Return (x, y) of the center of cell containing provided text 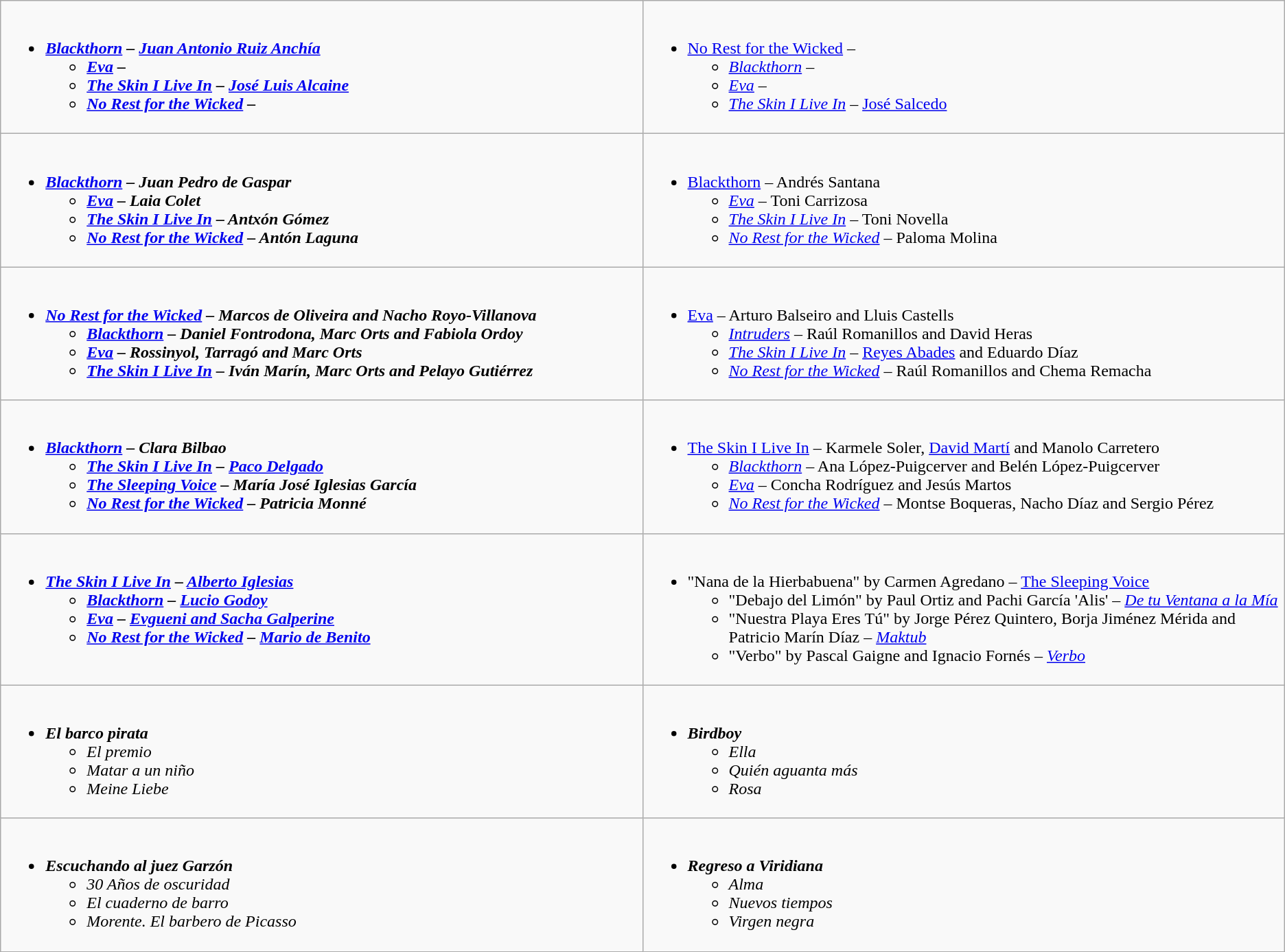
Blackthorn – Andrés SantanaEva – Toni CarrizosaThe Skin I Live In – Toni NovellaNo Rest for the Wicked – Paloma Molina (964, 200)
BirdboyEllaQuién aguanta másRosa (964, 752)
The Skin I Live In – Alberto IglesiasBlackthorn – Lucio GodoyEva – Evgueni and Sacha GalperineNo Rest for the Wicked – Mario de Benito (321, 609)
Escuchando al juez Garzón30 Años de oscuridadEl cuaderno de barroMorente. El barbero de Picasso (321, 885)
El barco pirataEl premioMatar a un niñoMeine Liebe (321, 752)
Blackthorn – Clara BilbaoThe Skin I Live In – Paco DelgadoThe Sleeping Voice – María José Iglesias GarcíaNo Rest for the Wicked – Patricia Monné (321, 467)
Blackthorn – Juan Antonio Ruiz AnchíaEva – The Skin I Live In – José Luis AlcaineNo Rest for the Wicked – (321, 67)
No Rest for the Wicked – Blackthorn – Eva – The Skin I Live In – José Salcedo (964, 67)
Blackthorn – Juan Pedro de GasparEva – Laia ColetThe Skin I Live In – Antxón GómezNo Rest for the Wicked – Antón Laguna (321, 200)
Regreso a ViridianaAlmaNuevos tiemposVirgen negra (964, 885)
